Provide the (X, Y) coordinate of the cell's center where the given text is located.  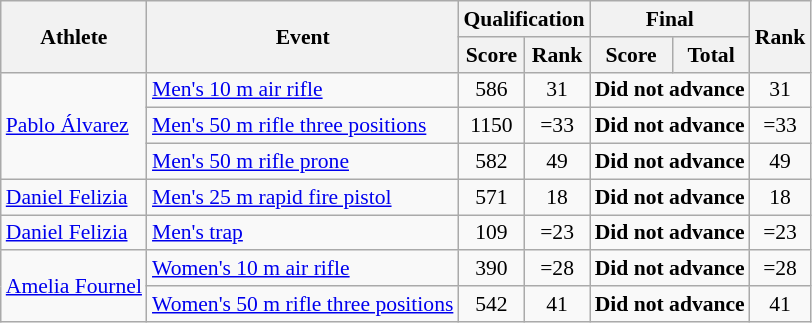
Men's 10 m air rifle (302, 90)
Final (670, 19)
Men's 25 m rapid fire pistol (302, 197)
Men's trap (302, 233)
542 (491, 304)
390 (491, 269)
Amelia Fournel (74, 286)
Qualification (524, 19)
Total (710, 55)
571 (491, 197)
582 (491, 162)
Event (302, 36)
586 (491, 90)
Pablo Álvarez (74, 126)
Men's 50 m rifle three positions (302, 126)
Women's 50 m rifle three positions (302, 304)
Men's 50 m rifle prone (302, 162)
Women's 10 m air rifle (302, 269)
Athlete (74, 36)
109 (491, 233)
1150 (491, 126)
